Return [x, y] of the center of cell containing provided text 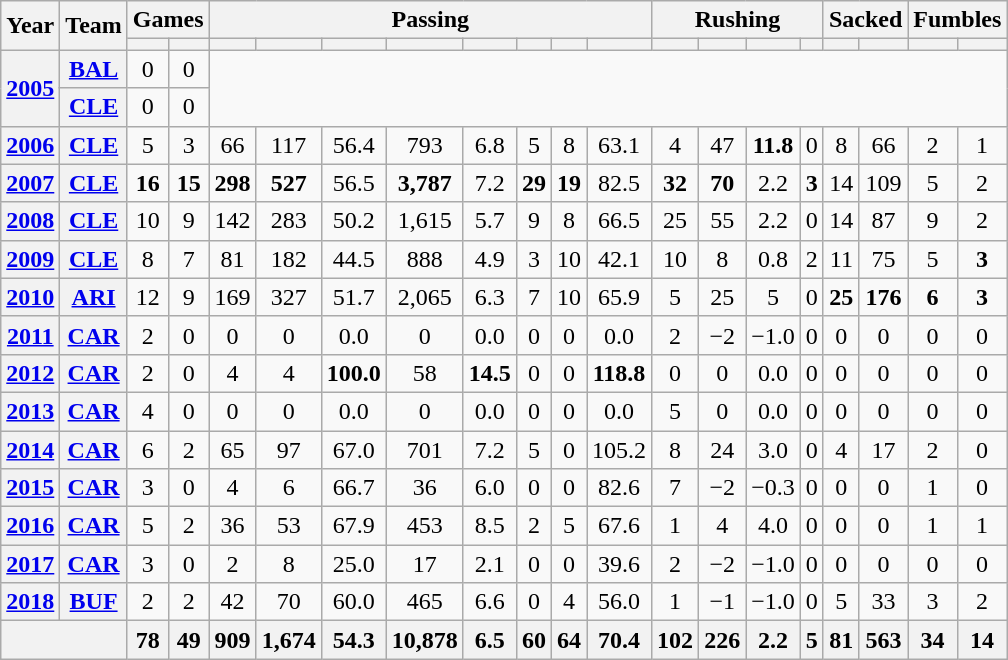
64 [568, 640]
8.5 [490, 526]
109 [883, 183]
29 [534, 183]
56.0 [618, 602]
2008 [30, 221]
47 [722, 145]
Year [30, 26]
Team [94, 26]
44.5 [354, 259]
82.5 [618, 183]
169 [232, 297]
2016 [30, 526]
−0.3 [774, 488]
2007 [30, 183]
66.5 [618, 221]
33 [883, 602]
56.5 [354, 183]
34 [933, 640]
117 [288, 145]
70.4 [618, 640]
465 [424, 602]
888 [424, 259]
298 [232, 183]
ARI [94, 297]
2010 [30, 297]
75 [883, 259]
15 [188, 183]
6.6 [490, 602]
−1 [722, 602]
2,065 [424, 297]
16 [148, 183]
65.9 [618, 297]
2006 [30, 145]
793 [424, 145]
Rushing [738, 20]
63.1 [618, 145]
2015 [30, 488]
32 [676, 183]
50.2 [354, 221]
2018 [30, 602]
2005 [30, 88]
5.7 [490, 221]
2014 [30, 449]
527 [288, 183]
42.1 [618, 259]
4.9 [490, 259]
12 [148, 297]
49 [188, 640]
67.0 [354, 449]
11 [841, 259]
19 [568, 183]
55 [722, 221]
14.5 [490, 373]
58 [424, 373]
453 [424, 526]
BUF [94, 602]
Sacked [865, 20]
100.0 [354, 373]
1,615 [424, 221]
2013 [30, 411]
327 [288, 297]
56.4 [354, 145]
60.0 [354, 602]
39.6 [618, 564]
11.8 [774, 145]
Fumbles [958, 20]
BAL [94, 69]
3.0 [774, 449]
25.0 [354, 564]
6.8 [490, 145]
701 [424, 449]
10,878 [424, 640]
909 [232, 640]
226 [722, 640]
2012 [30, 373]
283 [288, 221]
6.3 [490, 297]
87 [883, 221]
6.5 [490, 640]
60 [534, 640]
3,787 [424, 183]
24 [722, 449]
Passing [430, 20]
118.8 [618, 373]
2.1 [490, 564]
4.0 [774, 526]
182 [288, 259]
2011 [30, 335]
78 [148, 640]
82.6 [618, 488]
97 [288, 449]
2009 [30, 259]
1,674 [288, 640]
67.6 [618, 526]
2017 [30, 564]
67.9 [354, 526]
65 [232, 449]
563 [883, 640]
0.8 [774, 259]
53 [288, 526]
6.0 [490, 488]
51.7 [354, 297]
102 [676, 640]
Games [168, 20]
42 [232, 602]
142 [232, 221]
105.2 [618, 449]
66.7 [354, 488]
176 [883, 297]
54.3 [354, 640]
